Scan for the cell matching the given text and deliver its (X, Y) coordinate at center. 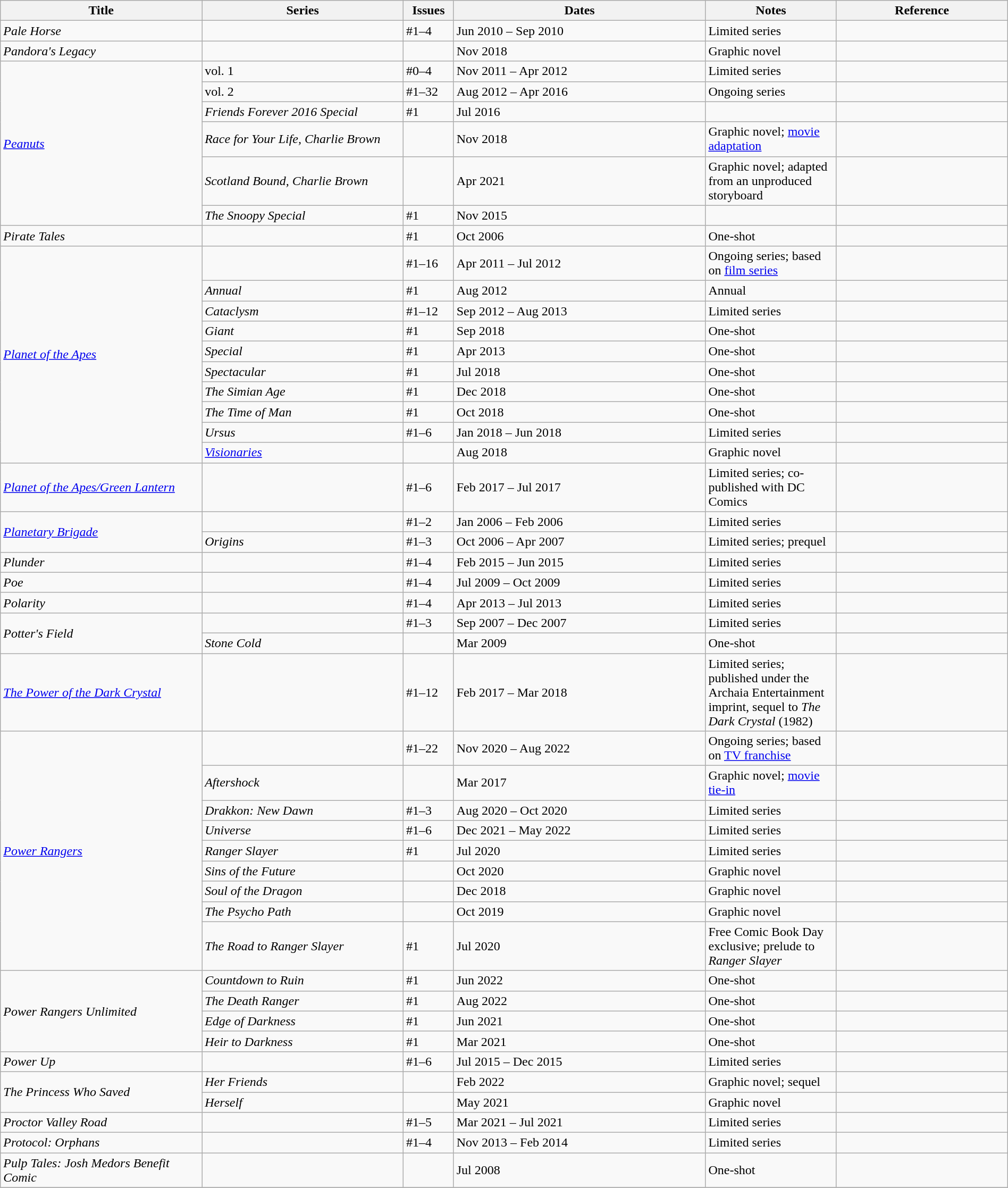
Friends Forever 2016 Special (303, 112)
Feb 2017 – Mar 2018 (579, 692)
#1–32 (429, 91)
Planetary Brigade (101, 532)
Sep 2018 (579, 331)
Giant (303, 331)
The Simian Age (303, 392)
Limited series; prequel (771, 542)
Jun 2022 (579, 981)
The Power of the Dark Crystal (101, 692)
Aug 2012 – Apr 2016 (579, 91)
Apr 2013 – Jul 2013 (579, 603)
Oct 2006 – Apr 2007 (579, 542)
#0–4 (429, 71)
Herself (303, 1102)
The Psycho Path (303, 911)
Poe (101, 582)
Jun 2021 (579, 1021)
Oct 2018 (579, 412)
Jul 2009 – Oct 2009 (579, 582)
vol. 1 (303, 71)
Her Friends (303, 1082)
Protocol: Orphans (101, 1143)
Nov 2013 – Feb 2014 (579, 1143)
Dates (579, 11)
Limited series; co-published with DC Comics (771, 487)
Peanuts (101, 144)
#1–2 (429, 522)
Pirate Tales (101, 236)
Feb 2017 – Jul 2017 (579, 487)
Nov 2015 (579, 215)
Free Comic Book Day exclusive; prelude to Ranger Slayer (771, 946)
Jul 2016 (579, 112)
Planet of the Apes/Green Lantern (101, 487)
Ongoing series; based on TV franchise (771, 749)
Power Rangers (101, 851)
Sep 2007 – Dec 2007 (579, 623)
Special (303, 352)
Aug 2018 (579, 453)
May 2021 (579, 1102)
Aug 2022 (579, 1001)
Jan 2018 – Jun 2018 (579, 432)
Jan 2006 – Feb 2006 (579, 522)
#1–16 (429, 263)
Race for Your Life, Charlie Brown (303, 139)
Reference (922, 11)
Apr 2021 (579, 181)
Jul 2018 (579, 372)
Aug 2020 – Oct 2020 (579, 810)
Power Up (101, 1061)
Ursus (303, 432)
Title (101, 11)
The Time of Man (303, 412)
Graphic novel; movie tie-in (771, 783)
Polarity (101, 603)
#1–22 (429, 749)
Mar 2009 (579, 643)
Jul 2008 (579, 1170)
Issues (429, 11)
Proctor Valley Road (101, 1123)
Pulp Tales: Josh Medors Benefit Comic (101, 1170)
#1–5 (429, 1123)
Potter's Field (101, 633)
Series (303, 11)
Feb 2022 (579, 1082)
Ongoing series; based on film series (771, 263)
Graphic novel; sequel (771, 1082)
Graphic novel; movie adaptation (771, 139)
Graphic novel; adapted from an unproduced storyboard (771, 181)
Cataclysm (303, 311)
Plunder (101, 562)
Feb 2015 – Jun 2015 (579, 562)
Oct 2020 (579, 871)
Jul 2015 – Dec 2015 (579, 1061)
vol. 2 (303, 91)
Universe (303, 831)
Visionaries (303, 453)
Apr 2013 (579, 352)
Origins (303, 542)
Stone Cold (303, 643)
Scotland Bound, Charlie Brown (303, 181)
Countdown to Ruin (303, 981)
Jun 2010 – Sep 2010 (579, 31)
The Snoopy Special (303, 215)
Sins of the Future (303, 871)
Power Rangers Unlimited (101, 1011)
Aug 2012 (579, 290)
Oct 2019 (579, 911)
Mar 2021 – Jul 2021 (579, 1123)
Soul of the Dragon (303, 891)
The Road to Ranger Slayer (303, 946)
Aftershock (303, 783)
The Princess Who Saved (101, 1092)
Nov 2011 – Apr 2012 (579, 71)
Oct 2006 (579, 236)
Spectacular (303, 372)
Drakkon: New Dawn (303, 810)
Heir to Darkness (303, 1041)
Ranger Slayer (303, 851)
Ongoing series (771, 91)
Sep 2012 – Aug 2013 (579, 311)
Dec 2021 – May 2022 (579, 831)
Pandora's Legacy (101, 51)
Notes (771, 11)
Nov 2020 – Aug 2022 (579, 749)
The Death Ranger (303, 1001)
Mar 2021 (579, 1041)
Edge of Darkness (303, 1021)
Pale Horse (101, 31)
Apr 2011 – Jul 2012 (579, 263)
Mar 2017 (579, 783)
Limited series; published under the Archaia Entertainment imprint, sequel to The Dark Crystal (1982) (771, 692)
Planet of the Apes (101, 354)
